Provide the [x, y] coordinate of the cell's center where the given text is located.  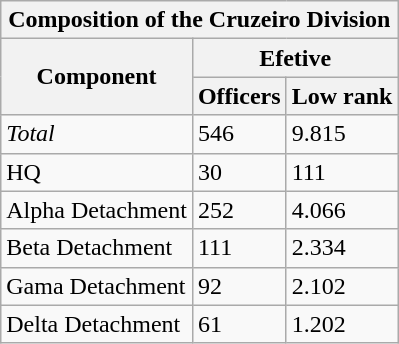
Delta Detachment [97, 324]
1.202 [342, 324]
Component [97, 77]
92 [239, 286]
252 [239, 210]
9.815 [342, 134]
Efetive [294, 58]
Alpha Detachment [97, 210]
2.102 [342, 286]
Gama Detachment [97, 286]
Officers [239, 96]
Beta Detachment [97, 248]
Low rank [342, 96]
Total [97, 134]
HQ [97, 172]
61 [239, 324]
2.334 [342, 248]
Composition of the Cruzeiro Division [200, 20]
30 [239, 172]
546 [239, 134]
4.066 [342, 210]
